From the cell containing the given text, extract its center point as (x, y) coordinate. 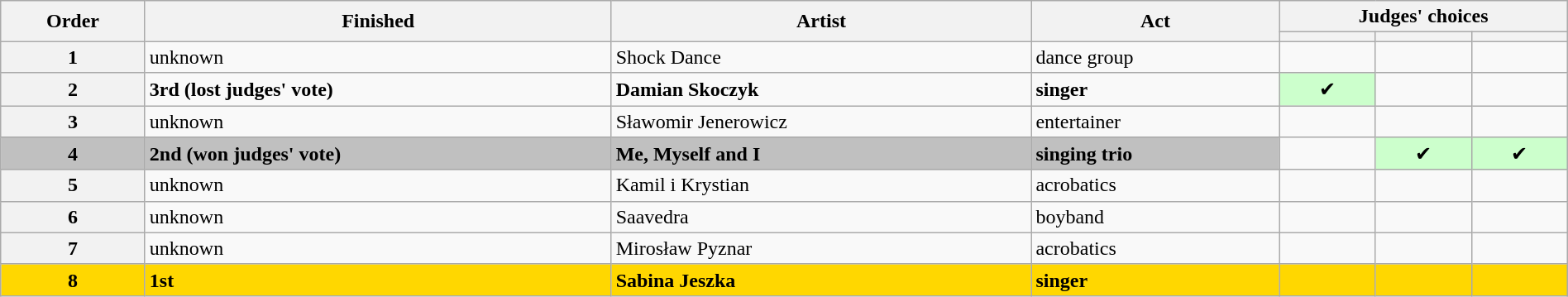
3rd (lost judges' vote) (378, 89)
Shock Dance (821, 57)
2 (73, 89)
2nd (won judges' vote) (378, 154)
singing trio (1155, 154)
7 (73, 248)
5 (73, 185)
3 (73, 122)
dance group (1155, 57)
boyband (1155, 217)
Sławomir Jenerowicz (821, 122)
1st (378, 280)
Judges' choices (1423, 17)
Sabina Jeszka (821, 280)
1 (73, 57)
Order (73, 22)
entertainer (1155, 122)
Artist (821, 22)
4 (73, 154)
Damian Skoczyk (821, 89)
Mirosław Pyznar (821, 248)
Act (1155, 22)
Saavedra (821, 217)
6 (73, 217)
Kamil i Krystian (821, 185)
Me, Myself and I (821, 154)
Finished (378, 22)
8 (73, 280)
